Find where the given text appears and provide that cell's center as [x, y] coordinate. 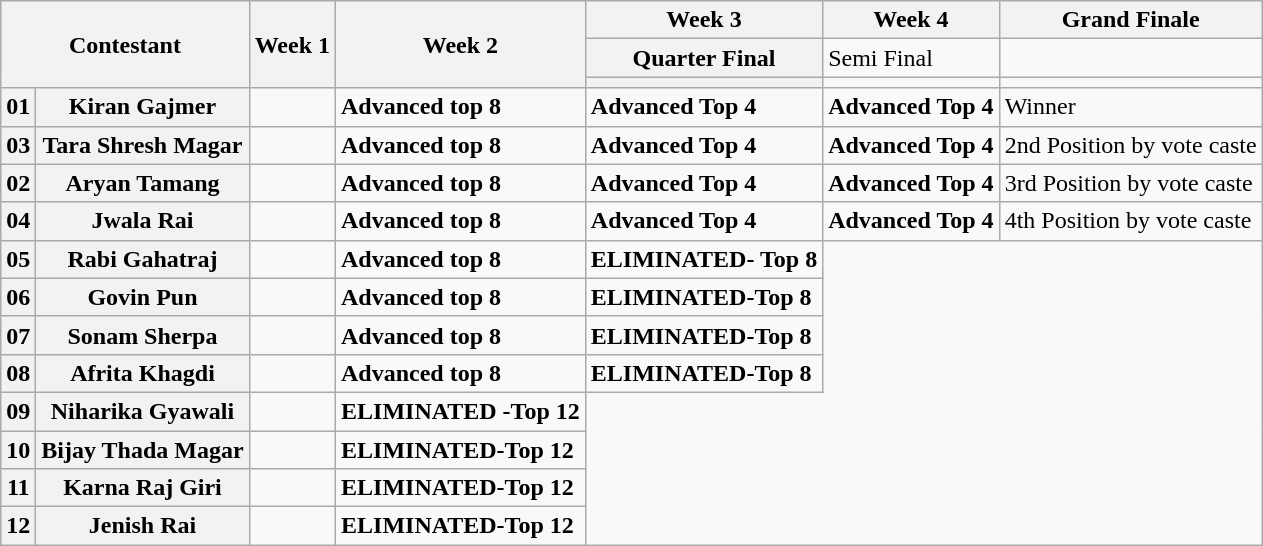
Week 3 [704, 20]
01 [18, 107]
Sonam Sherpa [142, 335]
ELIMINATED -Top 12 [461, 411]
3rd Position by vote caste [1130, 183]
Aryan Tamang [142, 183]
Kiran Gajmer [142, 107]
08 [18, 373]
Jwala Rai [142, 221]
ELIMINATED- Top 8 [704, 259]
Rabi Gahatraj [142, 259]
Jenish Rai [142, 526]
Tara Shresh Magar [142, 145]
Week 4 [911, 20]
09 [18, 411]
04 [18, 221]
Week 1 [292, 44]
05 [18, 259]
Karna Raj Giri [142, 488]
Winner [1130, 107]
Week 2 [461, 44]
10 [18, 449]
Bijay Thada Magar [142, 449]
4th Position by vote caste [1130, 221]
Contestant [125, 44]
03 [18, 145]
Semi Final [911, 58]
Niharika Gyawali [142, 411]
12 [18, 526]
Govin Pun [142, 297]
02 [18, 183]
Afrita Khagdi [142, 373]
Grand Finale [1130, 20]
Quarter Final [704, 58]
11 [18, 488]
06 [18, 297]
2nd Position by vote caste [1130, 145]
07 [18, 335]
